Locate the cell with the specified text and output its (X, Y) center coordinate. 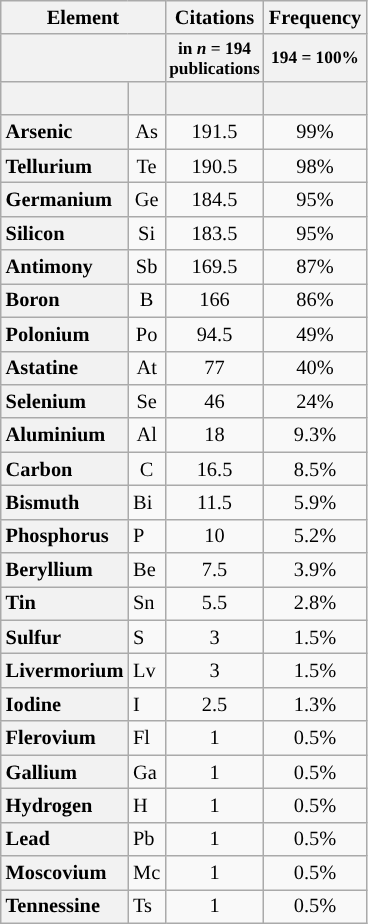
24% (315, 401)
Hydrogen (64, 805)
As (146, 132)
2.5 (214, 704)
Gallium (64, 772)
B (146, 300)
I (146, 704)
Antimony (64, 267)
7.5 (214, 570)
Tellurium (64, 166)
46 (214, 401)
194 = 100% (315, 58)
H (146, 805)
Tennessine (64, 906)
Se (146, 401)
S (146, 637)
Fl (146, 738)
191.5 (214, 132)
Livermorium (64, 671)
99% (315, 132)
Beryllium (64, 570)
Selenium (64, 401)
Bismuth (64, 502)
Element (83, 17)
169.5 (214, 267)
Frequency (315, 17)
Phosphorus (64, 536)
166 (214, 300)
98% (315, 166)
Carbon (64, 469)
40% (315, 368)
9.3% (315, 435)
At (146, 368)
Tin (64, 603)
190.5 (214, 166)
5.9% (315, 502)
Flerovium (64, 738)
87% (315, 267)
Si (146, 233)
8.5% (315, 469)
183.5 (214, 233)
P (146, 536)
Te (146, 166)
Bi (146, 502)
Sn (146, 603)
Ts (146, 906)
Citations (214, 17)
Be (146, 570)
18 (214, 435)
Sb (146, 267)
Ge (146, 199)
Lv (146, 671)
10 (214, 536)
Po (146, 334)
86% (315, 300)
2.8% (315, 603)
94.5 (214, 334)
Sulfur (64, 637)
Arsenic (64, 132)
in n = 194publications (214, 58)
16.5 (214, 469)
Al (146, 435)
Boron (64, 300)
49% (315, 334)
Germanium (64, 199)
Pb (146, 839)
184.5 (214, 199)
Iodine (64, 704)
1.3% (315, 704)
Astatine (64, 368)
Aluminium (64, 435)
Polonium (64, 334)
Ga (146, 772)
5.5 (214, 603)
Lead (64, 839)
Mc (146, 872)
Silicon (64, 233)
77 (214, 368)
5.2% (315, 536)
11.5 (214, 502)
Moscovium (64, 872)
C (146, 469)
3.9% (315, 570)
